Find where the given text appears and provide that cell's center as [x, y] coordinate. 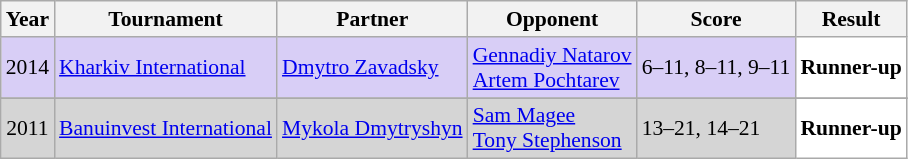
Opponent [552, 19]
13–21, 14–21 [716, 128]
Result [850, 19]
2011 [28, 128]
Score [716, 19]
Gennadiy Natarov Artem Pochtarev [552, 68]
6–11, 8–11, 9–11 [716, 68]
Dmytro Zavadsky [372, 68]
Year [28, 19]
Mykola Dmytryshyn [372, 128]
2014 [28, 68]
Sam Magee Tony Stephenson [552, 128]
Banuinvest International [166, 128]
Kharkiv International [166, 68]
Tournament [166, 19]
Partner [372, 19]
